Extract the [x, y] coordinate from the center of the cell holding the provided text.  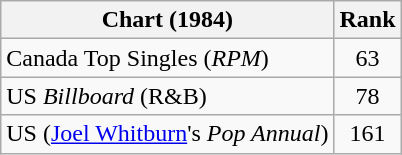
63 [368, 58]
US Billboard (R&B) [168, 96]
Rank [368, 20]
US (Joel Whitburn's Pop Annual) [168, 134]
78 [368, 96]
161 [368, 134]
Canada Top Singles (RPM) [168, 58]
Chart (1984) [168, 20]
